Provide the [x, y] coordinate of the cell's center where the given text is located.  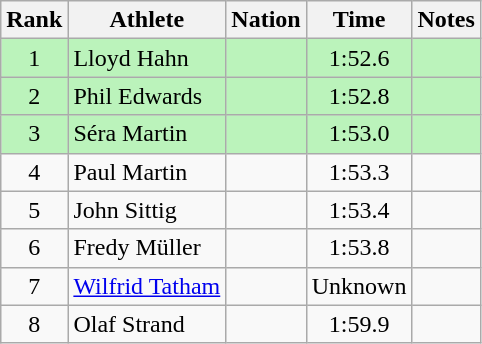
7 [34, 286]
Notes [446, 20]
3 [34, 134]
1:53.4 [359, 210]
John Sittig [147, 210]
Unknown [359, 286]
Athlete [147, 20]
1:52.6 [359, 58]
Nation [266, 20]
Séra Martin [147, 134]
1:53.8 [359, 248]
4 [34, 172]
1:59.9 [359, 324]
1:52.8 [359, 96]
5 [34, 210]
Olaf Strand [147, 324]
Fredy Müller [147, 248]
Wilfrid Tatham [147, 286]
1:53.3 [359, 172]
Phil Edwards [147, 96]
6 [34, 248]
Rank [34, 20]
1 [34, 58]
Lloyd Hahn [147, 58]
1:53.0 [359, 134]
Paul Martin [147, 172]
8 [34, 324]
Time [359, 20]
2 [34, 96]
